Search for the cell housing the specified text and yield its (x, y) center coordinate. 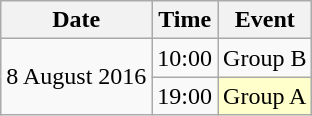
Event (265, 20)
8 August 2016 (76, 77)
Time (185, 20)
19:00 (185, 96)
10:00 (185, 58)
Group A (265, 96)
Group B (265, 58)
Date (76, 20)
